Provide the (X, Y) coordinate of the cell's center where the given text is located.  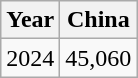
China (98, 20)
Year (30, 20)
45,060 (98, 58)
2024 (30, 58)
